Search for the cell housing the specified text and yield its [x, y] center coordinate. 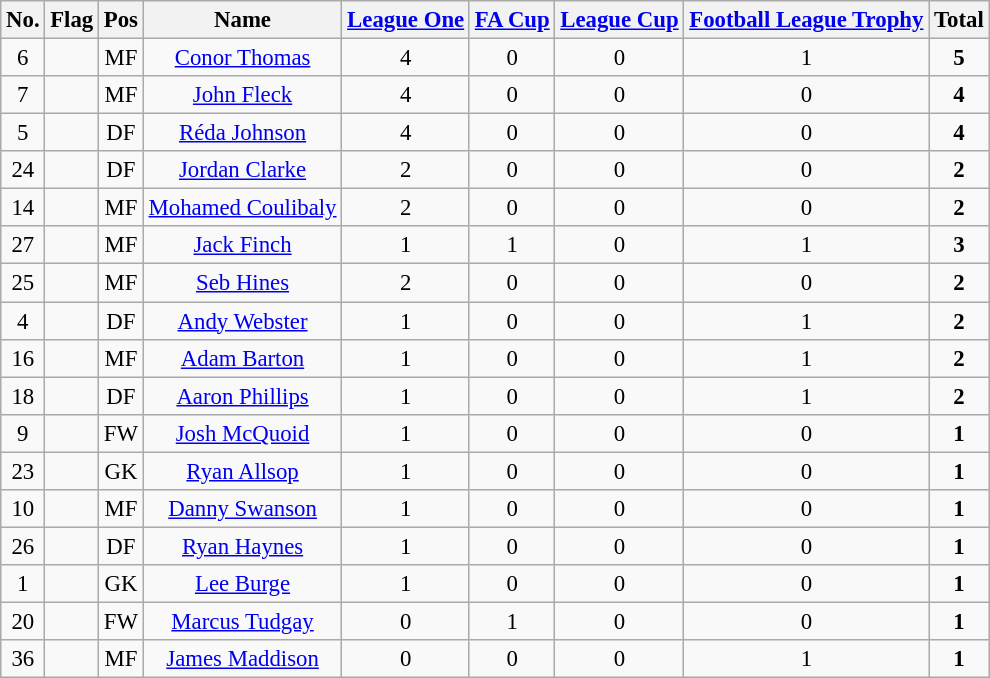
John Fleck [242, 95]
Aaron Phillips [242, 396]
14 [23, 208]
Ryan Allsop [242, 471]
23 [23, 471]
Mohamed Coulibaly [242, 208]
League Cup [620, 20]
Conor Thomas [242, 58]
Seb Hines [242, 283]
Ryan Haynes [242, 546]
Adam Barton [242, 358]
Jack Finch [242, 245]
Football League Trophy [806, 20]
FA Cup [512, 20]
27 [23, 245]
Réda Johnson [242, 133]
James Maddison [242, 659]
Josh McQuoid [242, 433]
20 [23, 621]
24 [23, 170]
10 [23, 509]
Andy Webster [242, 321]
Danny Swanson [242, 509]
3 [959, 245]
League One [406, 20]
26 [23, 546]
Total [959, 20]
16 [23, 358]
Jordan Clarke [242, 170]
7 [23, 95]
25 [23, 283]
18 [23, 396]
No. [23, 20]
Lee Burge [242, 584]
Pos [122, 20]
Marcus Tudgay [242, 621]
9 [23, 433]
6 [23, 58]
Flag [72, 20]
36 [23, 659]
Name [242, 20]
